Return [X, Y] of the center of cell containing provided text 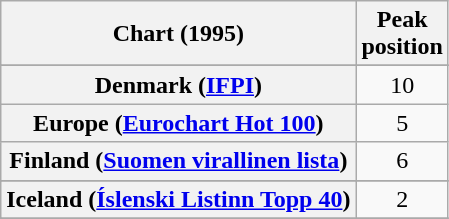
Europe (Eurochart Hot 100) [178, 123]
Iceland (Íslenski Listinn Topp 40) [178, 199]
6 [402, 161]
Peakposition [402, 34]
5 [402, 123]
2 [402, 199]
Denmark (IFPI) [178, 85]
Chart (1995) [178, 34]
10 [402, 85]
Finland (Suomen virallinen lista) [178, 161]
